Detect which cell encompasses the target text, then output its [X, Y] center coordinate. 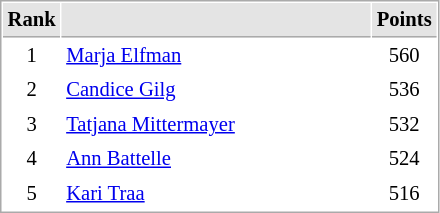
Points [404, 20]
5 [32, 194]
Ann Battelle [216, 158]
1 [32, 56]
Kari Traa [216, 194]
4 [32, 158]
Candice Gilg [216, 90]
516 [404, 194]
Rank [32, 20]
532 [404, 124]
2 [32, 90]
Marja Elfman [216, 56]
536 [404, 90]
3 [32, 124]
Tatjana Mittermayer [216, 124]
524 [404, 158]
560 [404, 56]
